Identify which cell holds the provided text, then report its (x, y) central coordinate. 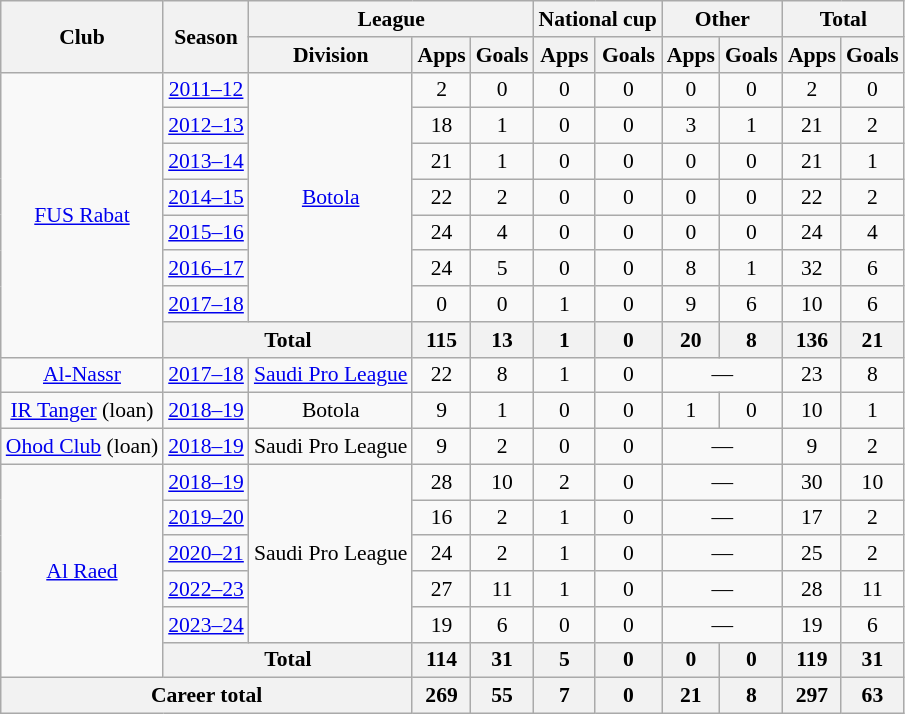
269 (441, 696)
23 (812, 375)
Al-Nassr (82, 375)
Career total (207, 696)
2012–13 (206, 126)
National cup (598, 19)
25 (812, 554)
Division (331, 55)
119 (812, 660)
13 (502, 340)
2014–15 (206, 197)
Ohod Club (loan) (82, 447)
FUS Rabat (82, 214)
League (392, 19)
2011–12 (206, 90)
55 (502, 696)
115 (441, 340)
17 (812, 518)
2022–23 (206, 589)
20 (691, 340)
32 (812, 269)
3 (691, 126)
Other (722, 19)
Season (206, 36)
136 (812, 340)
2020–21 (206, 554)
16 (441, 518)
Club (82, 36)
18 (441, 126)
7 (565, 696)
2015–16 (206, 233)
297 (812, 696)
30 (812, 482)
Al Raed (82, 571)
63 (872, 696)
IR Tanger (loan) (82, 411)
2023–24 (206, 625)
2016–17 (206, 269)
27 (441, 589)
114 (441, 660)
2019–20 (206, 518)
2013–14 (206, 162)
